Provide the (X, Y) coordinate of the cell's center where the given text is located.  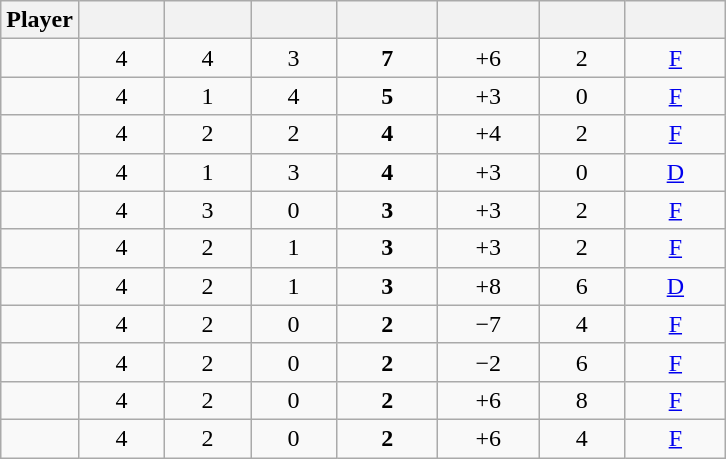
−7 (488, 324)
+4 (488, 134)
5 (388, 96)
−2 (488, 362)
7 (388, 58)
Player (40, 20)
+8 (488, 286)
8 (582, 400)
